Provide the (x, y) coordinate of the cell's center where the given text is located.  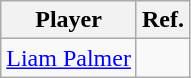
Liam Palmer (69, 58)
Player (69, 20)
Ref. (162, 20)
